Pinpoint the cell where the given text exists, returning its [X, Y] midpoint coordinate. 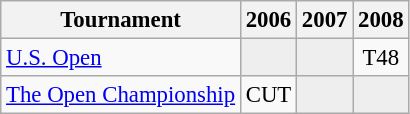
Tournament [121, 20]
The Open Championship [121, 95]
2007 [325, 20]
T48 [381, 58]
CUT [268, 95]
2006 [268, 20]
U.S. Open [121, 58]
2008 [381, 20]
